Extract the (X, Y) coordinate from the center of the cell holding the provided text.  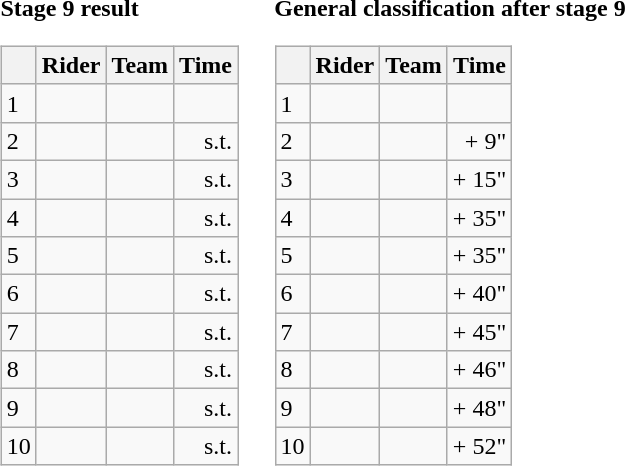
+ 52" (479, 446)
+ 46" (479, 370)
+ 15" (479, 179)
+ 9" (479, 141)
+ 45" (479, 332)
+ 48" (479, 408)
+ 40" (479, 294)
